Output the (x, y) coordinate of the center of the cell containing the given text.  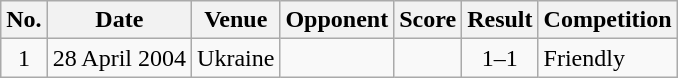
Score (428, 20)
Competition (608, 20)
Venue (236, 20)
1–1 (500, 58)
1 (24, 58)
No. (24, 20)
Ukraine (236, 58)
Opponent (337, 20)
Date (119, 20)
28 April 2004 (119, 58)
Result (500, 20)
Friendly (608, 58)
